Pinpoint the cell where the given text exists, returning its [x, y] midpoint coordinate. 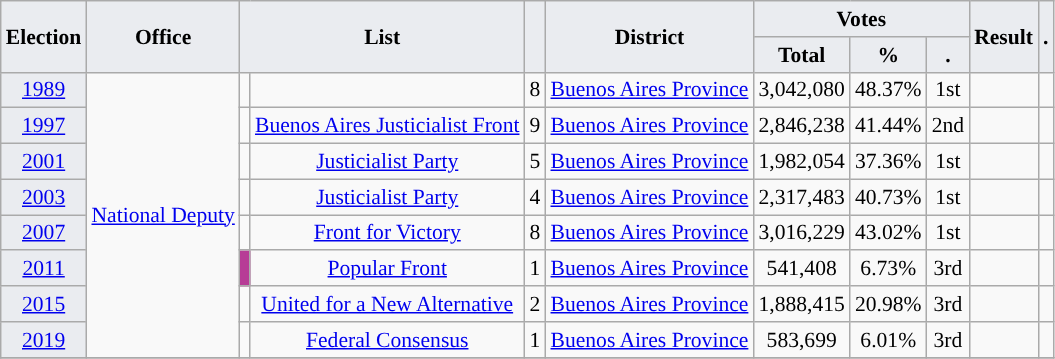
2001 [44, 162]
6.01% [888, 340]
1997 [44, 126]
37.36% [888, 162]
List [382, 36]
2003 [44, 197]
1989 [44, 90]
Front for Victory [388, 233]
Federal Consensus [388, 340]
District [649, 36]
2,846,238 [801, 126]
1,888,415 [801, 304]
48.37% [888, 90]
2,317,483 [801, 197]
9 [536, 126]
Popular Front [388, 269]
1,982,054 [801, 162]
583,699 [801, 340]
Office [162, 36]
National Deputy [162, 214]
2015 [44, 304]
3,016,229 [801, 233]
3,042,080 [801, 90]
2019 [44, 340]
4 [536, 197]
40.73% [888, 197]
Result [1004, 36]
2 [536, 304]
Total [801, 55]
Election [44, 36]
Buenos Aires Justicialist Front [388, 126]
Votes [861, 19]
6.73% [888, 269]
2nd [948, 126]
20.98% [888, 304]
41.44% [888, 126]
541,408 [801, 269]
% [888, 55]
2007 [44, 233]
5 [536, 162]
43.02% [888, 233]
2011 [44, 269]
United for a New Alternative [388, 304]
